Detect which cell encompasses the target text, then output its (x, y) center coordinate. 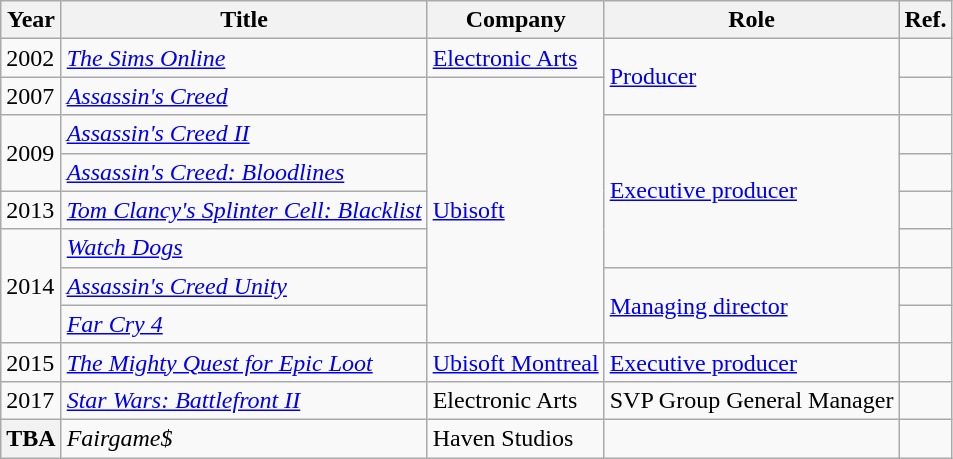
Role (752, 20)
Fairgame$ (244, 438)
2002 (31, 58)
Ubisoft Montreal (516, 362)
Haven Studios (516, 438)
Ubisoft (516, 210)
Year (31, 20)
Assassin's Creed II (244, 134)
SVP Group General Manager (752, 400)
2017 (31, 400)
2007 (31, 96)
Assassin's Creed: Bloodlines (244, 172)
Assassin's Creed Unity (244, 286)
2013 (31, 210)
The Mighty Quest for Epic Loot (244, 362)
Managing director (752, 305)
2014 (31, 286)
2015 (31, 362)
Producer (752, 77)
TBA (31, 438)
Assassin's Creed (244, 96)
2009 (31, 153)
Watch Dogs (244, 248)
Title (244, 20)
Star Wars: Battlefront II (244, 400)
Ref. (926, 20)
The Sims Online (244, 58)
Company (516, 20)
Far Cry 4 (244, 324)
Tom Clancy's Splinter Cell: Blacklist (244, 210)
